Find where the given text appears and provide that cell's center as [X, Y] coordinate. 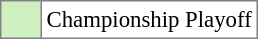
Championship Playoff [149, 20]
